Locate the cell with the specified text and output its [X, Y] center coordinate. 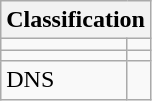
Classification [76, 20]
DNS [64, 80]
